Extract the (X, Y) coordinate from the center of the cell holding the provided text.  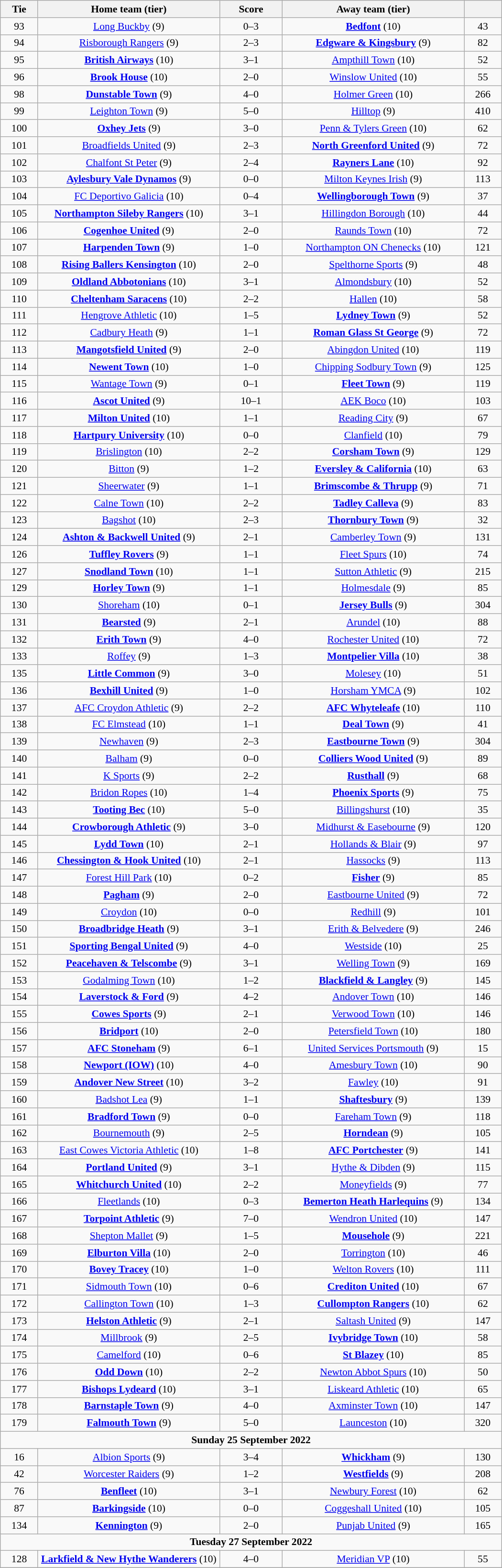
Cowes Sports (9) (129, 1014)
Broadfields United (9) (129, 145)
215 (483, 571)
Molesey (10) (373, 674)
Reading City (9) (373, 418)
Verwood Town (10) (373, 1014)
104 (19, 197)
Brook House (10) (129, 77)
Bradford Town (9) (129, 1117)
106 (19, 230)
99 (19, 111)
178 (19, 1406)
Almondsbury (10) (373, 282)
143 (19, 810)
155 (19, 1014)
157 (19, 1048)
Rusthall (9) (373, 776)
Redhill (9) (373, 912)
Axminster Town (10) (373, 1406)
Jersey Bulls (9) (373, 605)
Rayners Lane (10) (373, 163)
Wendron United (10) (373, 1219)
3–4 (251, 1457)
180 (483, 1031)
4–2 (251, 997)
320 (483, 1423)
91 (483, 1083)
63 (483, 469)
Milton Keynes Irish (9) (373, 179)
Torrington (10) (373, 1253)
160 (19, 1099)
41 (483, 724)
Hassocks (9) (373, 861)
Fisher (9) (373, 878)
Hillingdon Borough (10) (373, 214)
Shoreham (10) (129, 605)
AFC Stoneham (9) (129, 1048)
Andover New Street (10) (129, 1083)
137 (19, 708)
159 (19, 1083)
Eversley & California (10) (373, 469)
93 (19, 26)
Sheerwater (9) (129, 486)
Montpelier Villa (10) (373, 657)
90 (483, 1065)
Barkingside (10) (129, 1508)
168 (19, 1236)
Score (251, 9)
79 (483, 435)
Oxhey Jets (9) (129, 129)
Corsham Town (9) (373, 452)
Crediton United (10) (373, 1287)
AFC Portchester (9) (373, 1151)
97 (483, 844)
Lydney Town (9) (373, 316)
Sunday 25 September 2022 (251, 1440)
Ampthill Town (10) (373, 60)
Little Common (9) (129, 674)
Falmouth Town (9) (129, 1423)
6–1 (251, 1048)
Ascot United (9) (129, 401)
Tie (19, 9)
Arundel (10) (373, 623)
Launceston (10) (373, 1423)
Northampton ON Chenecks (10) (373, 248)
76 (19, 1491)
Worcester Raiders (9) (129, 1474)
Billingshurst (10) (373, 810)
116 (19, 401)
Petersfield Town (10) (373, 1031)
Coggeshall United (10) (373, 1508)
15 (483, 1048)
Tadley Calleva (9) (373, 503)
Westfields (9) (373, 1474)
Northampton Sileby Rangers (10) (129, 214)
Fareham Town (9) (373, 1117)
138 (19, 724)
Fleet Town (9) (373, 384)
35 (483, 810)
171 (19, 1287)
Blackfield & Langley (9) (373, 980)
Newton Abbot Spurs (10) (373, 1372)
Raunds Town (10) (373, 230)
FC Deportivo Galicia (10) (129, 197)
Leighton Town (9) (129, 111)
170 (19, 1270)
38 (483, 657)
Brimscombe & Thrupp (9) (373, 486)
107 (19, 248)
154 (19, 997)
Badshot Lea (9) (129, 1099)
Tooting Bec (10) (129, 810)
Eastbourne United (9) (373, 895)
Shepton Mallet (9) (129, 1236)
Sidmouth Town (10) (129, 1287)
166 (19, 1202)
1–8 (251, 1151)
51 (483, 674)
Hallen (10) (373, 299)
Oldland Abbotonians (10) (129, 282)
109 (19, 282)
Roman Glass St George (9) (373, 333)
Cullompton Rangers (10) (373, 1304)
Harpenden Town (9) (129, 248)
Bridport (10) (129, 1031)
K Sports (9) (129, 776)
Phoenix Sports (9) (373, 793)
142 (19, 793)
Chipping Sodbury Town (9) (373, 367)
Amesbury Town (10) (373, 1065)
Ivybridge Town (10) (373, 1338)
161 (19, 1117)
Benfleet (10) (129, 1491)
167 (19, 1219)
Whitchurch United (10) (129, 1184)
Welton Rovers (10) (373, 1270)
150 (19, 929)
7–0 (251, 1219)
0–4 (251, 197)
Eastbourne Town (9) (373, 742)
Calne Town (10) (129, 503)
Bishops Lydeard (10) (129, 1389)
94 (19, 43)
Wantage Town (9) (129, 384)
Cadbury Heath (9) (129, 333)
Penn & Tylers Green (10) (373, 129)
Dunstable Town (9) (129, 94)
Holmer Green (10) (373, 94)
St Blazey (10) (373, 1355)
Newport (IOW) (10) (129, 1065)
Rising Ballers Kensington (10) (129, 265)
126 (19, 554)
Crowborough Athletic (9) (129, 827)
208 (483, 1474)
162 (19, 1133)
Whickham (9) (373, 1457)
124 (19, 537)
96 (19, 77)
Holmesdale (9) (373, 588)
135 (19, 674)
127 (19, 571)
Mangotsfield United (9) (129, 350)
Fawley (10) (373, 1083)
FC Elmstead (10) (129, 724)
174 (19, 1338)
Bournemouth (9) (129, 1133)
British Airways (10) (129, 60)
112 (19, 333)
158 (19, 1065)
Peacehaven & Telscombe (9) (129, 963)
46 (483, 1253)
Erith & Belvedere (9) (373, 929)
83 (483, 503)
88 (483, 623)
Saltash United (9) (373, 1321)
Fleetlands (10) (129, 1202)
108 (19, 265)
Tuffley Rovers (9) (129, 554)
Long Buckby (9) (129, 26)
Risborough Rangers (9) (129, 43)
Torpoint Athletic (9) (129, 1219)
175 (19, 1355)
Horndean (9) (373, 1133)
Mousehole (9) (373, 1236)
Hythe & Dibden (9) (373, 1168)
Broadbridge Heath (9) (129, 929)
Hartpury University (10) (129, 435)
Millbrook (9) (129, 1338)
48 (483, 265)
152 (19, 963)
Moneyfields (9) (373, 1184)
Barnstaple Town (9) (129, 1406)
Liskeard Athletic (10) (373, 1389)
Odd Down (10) (129, 1372)
Pagham (9) (129, 895)
173 (19, 1321)
Deal Town (9) (373, 724)
100 (19, 129)
177 (19, 1389)
Andover Town (10) (373, 997)
Colliers Wood United (9) (373, 759)
176 (19, 1372)
140 (19, 759)
Camelford (10) (129, 1355)
Albion Sports (9) (129, 1457)
Newhaven (9) (129, 742)
Godalming Town (10) (129, 980)
Meridian VP (10) (373, 1559)
Laverstock & Ford (9) (129, 997)
Balham (9) (129, 759)
153 (19, 980)
Chalfont St Peter (9) (129, 163)
Cheltenham Saracens (10) (129, 299)
Elburton Villa (10) (129, 1253)
United Services Portsmouth (9) (373, 1048)
151 (19, 946)
Away team (tier) (373, 9)
AFC Whyteleafe (10) (373, 708)
95 (19, 60)
AEK Boco (10) (373, 401)
43 (483, 26)
82 (483, 43)
Wellingborough Town (9) (373, 197)
Newent Town (10) (129, 367)
Brislington (10) (129, 452)
71 (483, 486)
Hilltop (9) (373, 111)
16 (19, 1457)
Croydon (10) (129, 912)
Bagshot (10) (129, 520)
87 (19, 1508)
44 (483, 214)
Midhurst & Easebourne (9) (373, 827)
Cogenhoe United (9) (129, 230)
164 (19, 1168)
10–1 (251, 401)
Ashton & Backwell United (9) (129, 537)
Callington Town (10) (129, 1304)
Tuesday 27 September 2022 (251, 1542)
148 (19, 895)
Hollands & Blair (9) (373, 844)
42 (19, 1474)
50 (483, 1372)
Snodland Town (10) (129, 571)
221 (483, 1236)
Bedfont (10) (373, 26)
Shaftesbury (9) (373, 1099)
Sporting Bengal United (9) (129, 946)
266 (483, 94)
Bridon Ropes (10) (129, 793)
Portland United (9) (129, 1168)
156 (19, 1031)
Aylesbury Vale Dynamos (9) (129, 179)
Kennington (9) (129, 1525)
Erith Town (9) (129, 639)
92 (483, 163)
32 (483, 520)
74 (483, 554)
Sutton Athletic (9) (373, 571)
Home team (tier) (129, 9)
114 (19, 367)
Abingdon United (10) (373, 350)
Bearsted (9) (129, 623)
132 (19, 639)
75 (483, 793)
149 (19, 912)
Fleet Spurs (10) (373, 554)
136 (19, 691)
1–4 (251, 793)
Rochester United (10) (373, 639)
AFC Croydon Athletic (9) (129, 708)
77 (483, 1184)
Westside (10) (373, 946)
163 (19, 1151)
Clanfield (10) (373, 435)
125 (483, 367)
144 (19, 827)
89 (483, 759)
98 (19, 94)
Horsham YMCA (9) (373, 691)
Forest Hill Park (10) (129, 878)
Bexhill United (9) (129, 691)
Lydd Town (10) (129, 844)
Thornbury Town (9) (373, 520)
117 (19, 418)
172 (19, 1304)
410 (483, 111)
128 (19, 1559)
Punjab United (9) (373, 1525)
Welling Town (9) (373, 963)
179 (19, 1423)
Camberley Town (9) (373, 537)
133 (19, 657)
Edgware & Kingsbury (9) (373, 43)
East Cowes Victoria Athletic (10) (129, 1151)
Newbury Forest (10) (373, 1491)
Bovey Tracey (10) (129, 1270)
0–2 (251, 878)
Spelthorne Sports (9) (373, 265)
25 (483, 946)
Chessington & Hook United (10) (129, 861)
Horley Town (9) (129, 588)
246 (483, 929)
65 (483, 1389)
2–4 (251, 163)
Helston Athletic (9) (129, 1321)
Larkfield & New Hythe Wanderers (10) (129, 1559)
Milton United (10) (129, 418)
123 (19, 520)
Winslow United (10) (373, 77)
North Greenford United (9) (373, 145)
Bemerton Heath Harlequins (9) (373, 1202)
68 (483, 776)
37 (483, 197)
3–2 (251, 1083)
Bitton (9) (129, 469)
122 (19, 503)
Roffey (9) (129, 657)
Hengrove Athletic (10) (129, 316)
